Identify which cell holds the provided text, then report its [x, y] central coordinate. 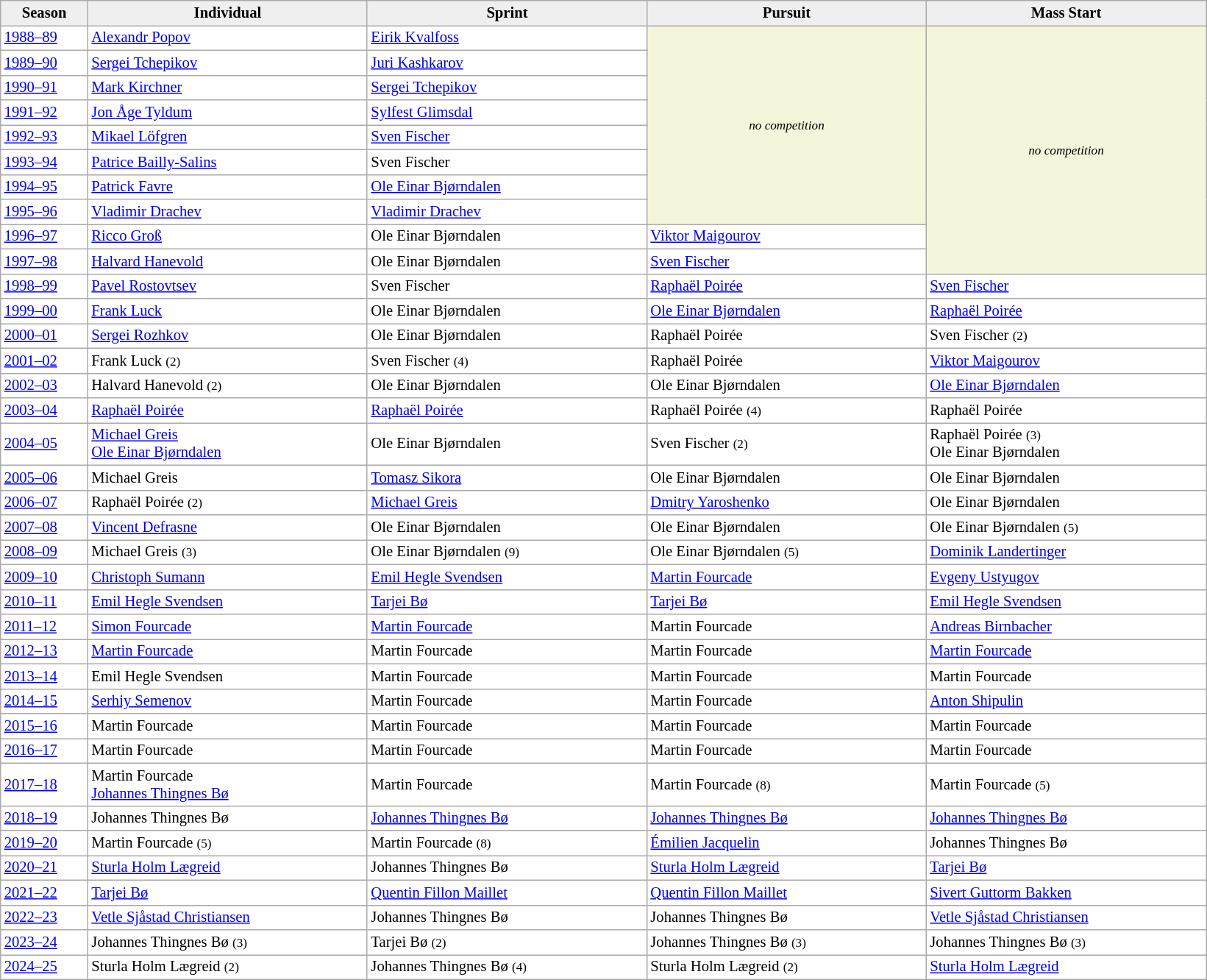
1996–97 [44, 236]
2010–11 [44, 602]
Dominik Landertinger [1066, 552]
2004–05 [44, 444]
Ricco Groß [227, 236]
Raphaël Poirée (3) Ole Einar Bjørndalen [1066, 444]
Eirik Kvalfoss [507, 38]
Patrick Favre [227, 187]
Martin Fourcade Johannes Thingnes Bø [227, 784]
2001–02 [44, 361]
2022–23 [44, 917]
1993–94 [44, 162]
1990–91 [44, 88]
Mass Start [1066, 13]
Émilien Jacquelin [786, 842]
Ole Einar Bjørndalen (9) [507, 552]
Anton Shipulin [1066, 701]
Individual [227, 13]
2024–25 [44, 967]
2015–16 [44, 726]
Pavel Rostovtsev [227, 286]
Juri Kashkarov [507, 63]
2006–07 [44, 503]
Michael Greis Ole Einar Bjørndalen [227, 444]
2008–09 [44, 552]
Sprint [507, 13]
2013–14 [44, 676]
Evgeny Ustyugov [1066, 577]
2003–04 [44, 410]
Raphaël Poirée (4) [786, 410]
Raphaël Poirée (2) [227, 503]
1999–00 [44, 311]
Sergei Rozhkov [227, 335]
Alexandr Popov [227, 38]
2021–22 [44, 892]
Andreas Birnbacher [1066, 626]
Sivert Guttorm Bakken [1066, 892]
Dmitry Yaroshenko [786, 503]
Michael Greis (3) [227, 552]
2016–17 [44, 750]
Season [44, 13]
2007–08 [44, 528]
2009–10 [44, 577]
Mark Kirchner [227, 88]
Tarjei Bø (2) [507, 942]
2005–06 [44, 477]
1997–98 [44, 261]
Sven Fischer (4) [507, 361]
2002–03 [44, 386]
Pursuit [786, 13]
2023–24 [44, 942]
1998–99 [44, 286]
Halvard Hanevold [227, 261]
1992–93 [44, 137]
2017–18 [44, 784]
2018–19 [44, 818]
2019–20 [44, 842]
2011–12 [44, 626]
Frank Luck (2) [227, 361]
2020–21 [44, 867]
Frank Luck [227, 311]
2012–13 [44, 651]
Jon Åge Tyldum [227, 113]
Vincent Defrasne [227, 528]
Tomasz Sikora [507, 477]
Serhiy Semenov [227, 701]
2014–15 [44, 701]
Mikael Löfgren [227, 137]
1991–92 [44, 113]
Halvard Hanevold (2) [227, 386]
Johannes Thingnes Bø (4) [507, 967]
Patrice Bailly-Salins [227, 162]
Sylfest Glimsdal [507, 113]
Christoph Sumann [227, 577]
2000–01 [44, 335]
Simon Fourcade [227, 626]
1988–89 [44, 38]
1995–96 [44, 211]
1989–90 [44, 63]
1994–95 [44, 187]
